Identify which cell holds the provided text, then report its (x, y) central coordinate. 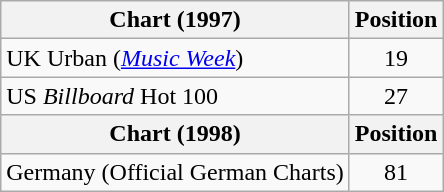
Chart (1998) (175, 134)
US Billboard Hot 100 (175, 96)
19 (396, 58)
UK Urban (Music Week) (175, 58)
Chart (1997) (175, 20)
Germany (Official German Charts) (175, 172)
81 (396, 172)
27 (396, 96)
